Provide the [x, y] coordinate of the cell's center where the given text is located.  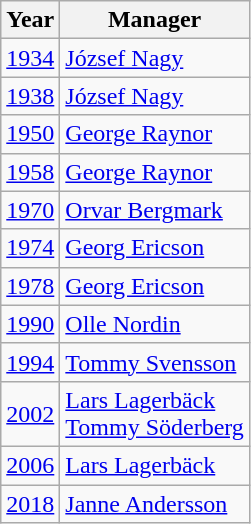
Olle Nordin [155, 324]
Lars Lagerbäck Tommy Söderberg [155, 414]
1934 [30, 58]
1974 [30, 248]
Tommy Svensson [155, 362]
Year [30, 20]
1994 [30, 362]
1958 [30, 172]
1938 [30, 96]
Orvar Bergmark [155, 210]
Manager [155, 20]
Janne Andersson [155, 503]
2018 [30, 503]
Lars Lagerbäck [155, 465]
1990 [30, 324]
1950 [30, 134]
2002 [30, 414]
1978 [30, 286]
1970 [30, 210]
2006 [30, 465]
